Determine the (x, y) coordinate at the center of the cell enclosing the given text.  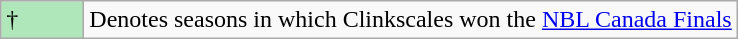
Denotes seasons in which Clinkscales won the NBL Canada Finals (410, 20)
† (42, 20)
